Provide the (x, y) coordinate of the cell's center where the given text is located.  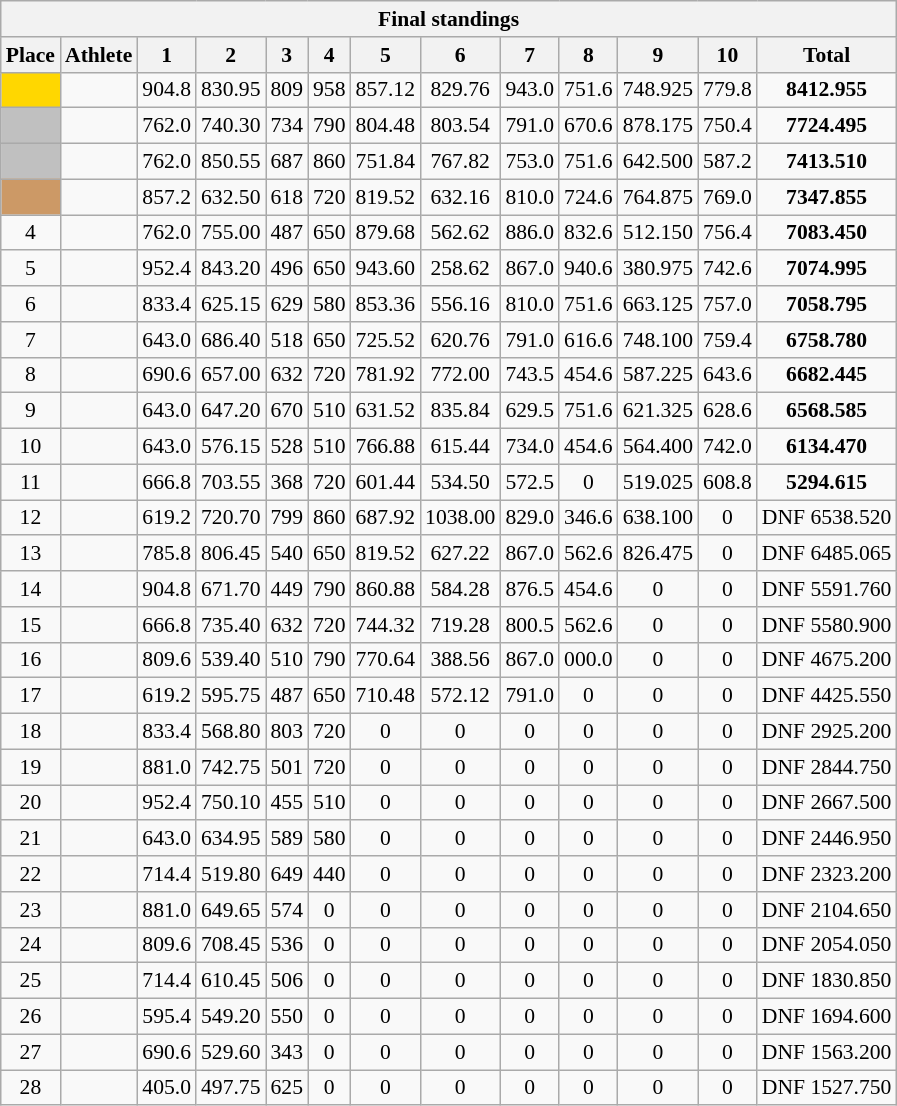
876.5 (530, 589)
781.92 (386, 375)
Total (827, 55)
748.925 (658, 90)
638.100 (658, 518)
7083.450 (827, 233)
806.45 (230, 554)
826.475 (658, 554)
703.55 (230, 482)
20 (30, 803)
7347.855 (827, 197)
830.95 (230, 90)
568.80 (230, 732)
642.500 (658, 162)
809 (288, 90)
DNF 1563.200 (827, 1052)
26 (30, 1017)
562.62 (460, 233)
742.75 (230, 767)
1 (166, 55)
621.325 (658, 411)
518 (288, 340)
7413.510 (827, 162)
742.0 (728, 447)
380.975 (658, 269)
6682.445 (827, 375)
670 (288, 411)
6134.470 (827, 447)
572.12 (460, 696)
632.16 (460, 197)
497.75 (230, 1088)
DNF 2323.200 (827, 874)
686.40 (230, 340)
799 (288, 518)
657.00 (230, 375)
449 (288, 589)
14 (30, 589)
506 (288, 981)
440 (330, 874)
958 (330, 90)
687 (288, 162)
671.70 (230, 589)
720.70 (230, 518)
7074.995 (827, 269)
756.4 (728, 233)
DNF 5591.760 (827, 589)
843.20 (230, 269)
643.6 (728, 375)
534.50 (460, 482)
647.20 (230, 411)
501 (288, 767)
595.4 (166, 1017)
556.16 (460, 304)
740.30 (230, 126)
835.84 (460, 411)
21 (30, 839)
587.2 (728, 162)
755.00 (230, 233)
670.6 (588, 126)
595.75 (230, 696)
625 (288, 1088)
343 (288, 1052)
759.4 (728, 340)
528 (288, 447)
388.56 (460, 660)
943.60 (386, 269)
DNF 4675.200 (827, 660)
616.6 (588, 340)
627.22 (460, 554)
540 (288, 554)
7058.795 (827, 304)
735.40 (230, 625)
708.45 (230, 945)
16 (30, 660)
539.40 (230, 660)
886.0 (530, 233)
832.6 (588, 233)
DNF 1694.600 (827, 1017)
608.8 (728, 482)
857.2 (166, 197)
748.100 (658, 340)
DNF 2054.050 (827, 945)
576.15 (230, 447)
625.15 (230, 304)
628.6 (728, 411)
23 (30, 910)
663.125 (658, 304)
Place (30, 55)
550 (288, 1017)
27 (30, 1052)
3 (288, 55)
529.60 (230, 1052)
719.28 (460, 625)
13 (30, 554)
15 (30, 625)
258.62 (460, 269)
649 (288, 874)
779.8 (728, 90)
587.225 (658, 375)
618 (288, 197)
803 (288, 732)
17 (30, 696)
DNF 6538.520 (827, 518)
734.0 (530, 447)
829.0 (530, 518)
850.55 (230, 162)
2 (230, 55)
724.6 (588, 197)
634.95 (230, 839)
24 (30, 945)
574 (288, 910)
455 (288, 803)
620.76 (460, 340)
878.175 (658, 126)
DNF 5580.900 (827, 625)
742.6 (728, 269)
DNF 2446.950 (827, 839)
DNF 1830.850 (827, 981)
DNF 2925.200 (827, 732)
DNF 2667.500 (827, 803)
512.150 (658, 233)
631.52 (386, 411)
7724.495 (827, 126)
785.8 (166, 554)
860.88 (386, 589)
610.45 (230, 981)
769.0 (728, 197)
803.54 (460, 126)
940.6 (588, 269)
18 (30, 732)
770.64 (386, 660)
6758.780 (827, 340)
19 (30, 767)
DNF 2104.650 (827, 910)
549.20 (230, 1017)
857.12 (386, 90)
629 (288, 304)
725.52 (386, 340)
800.5 (530, 625)
687.92 (386, 518)
405.0 (166, 1088)
536 (288, 945)
5294.615 (827, 482)
649.65 (230, 910)
22 (30, 874)
750.10 (230, 803)
DNF 6485.065 (827, 554)
584.28 (460, 589)
804.48 (386, 126)
734 (288, 126)
753.0 (530, 162)
12 (30, 518)
DNF 1527.750 (827, 1088)
751.84 (386, 162)
564.400 (658, 447)
710.48 (386, 696)
766.88 (386, 447)
764.875 (658, 197)
DNF 2844.750 (827, 767)
6568.585 (827, 411)
589 (288, 839)
632.50 (230, 197)
772.00 (460, 375)
829.76 (460, 90)
750.4 (728, 126)
601.44 (386, 482)
853.36 (386, 304)
11 (30, 482)
943.0 (530, 90)
767.82 (460, 162)
000.0 (588, 660)
Final standings (449, 19)
615.44 (460, 447)
744.32 (386, 625)
519.025 (658, 482)
879.68 (386, 233)
757.0 (728, 304)
1038.00 (460, 518)
8412.955 (827, 90)
25 (30, 981)
743.5 (530, 375)
Athlete (98, 55)
DNF 4425.550 (827, 696)
629.5 (530, 411)
519.80 (230, 874)
496 (288, 269)
28 (30, 1088)
368 (288, 482)
572.5 (530, 482)
346.6 (588, 518)
